From the cell containing the given text, extract its center point as [X, Y] coordinate. 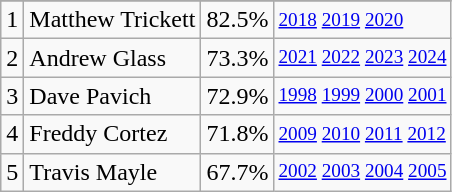
5 [12, 172]
2009 2010 2011 2012 [362, 134]
2021 2022 2023 2024 [362, 58]
1 [12, 20]
73.3% [238, 58]
Freddy Cortez [112, 134]
Andrew Glass [112, 58]
2 [12, 58]
3 [12, 96]
2018 2019 2020 [362, 20]
4 [12, 134]
72.9% [238, 96]
Matthew Trickett [112, 20]
Travis Mayle [112, 172]
2002 2003 2004 2005 [362, 172]
71.8% [238, 134]
1998 1999 2000 2001 [362, 96]
Dave Pavich [112, 96]
67.7% [238, 172]
82.5% [238, 20]
